Return (x, y) of the center of cell containing provided text 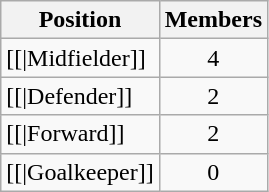
Members (213, 20)
[[|Defender]] (80, 96)
0 (213, 172)
Position (80, 20)
[[|Midfielder]] (80, 58)
[[|Forward]] (80, 134)
[[|Goalkeeper]] (80, 172)
4 (213, 58)
